Return (X, Y) of the center of cell containing provided text 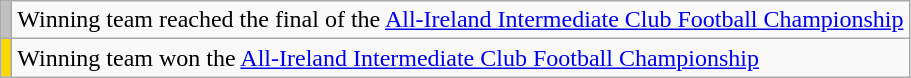
Winning team reached the final of the All-Ireland Intermediate Club Football Championship (460, 20)
Winning team won the All-Ireland Intermediate Club Football Championship (460, 58)
